Capture the cell that displays the provided text and extract its (X, Y) central coordinate. 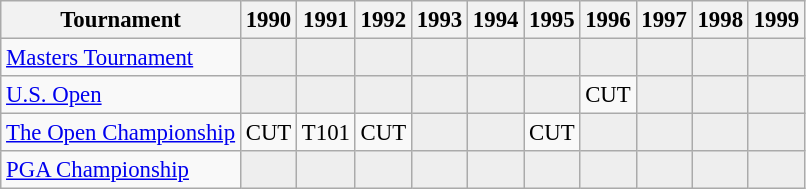
1991 (326, 20)
1998 (720, 20)
U.S. Open (121, 95)
1996 (608, 20)
Masters Tournament (121, 58)
1990 (268, 20)
The Open Championship (121, 133)
1995 (552, 20)
1993 (439, 20)
T101 (326, 133)
1999 (776, 20)
PGA Championship (121, 170)
1997 (664, 20)
1992 (383, 20)
1994 (496, 20)
Tournament (121, 20)
